Extract the (X, Y) coordinate from the center of the cell holding the provided text.  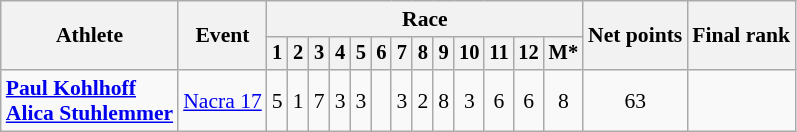
12 (528, 54)
Race (425, 19)
10 (469, 54)
4 (340, 54)
Net points (635, 36)
Nacra 17 (222, 100)
Event (222, 36)
11 (498, 54)
63 (635, 100)
M* (564, 54)
Paul KohlhoffAlica Stuhlemmer (90, 100)
9 (444, 54)
Athlete (90, 36)
Final rank (741, 36)
